Provide the [x, y] coordinate of the cell's center where the given text is located.  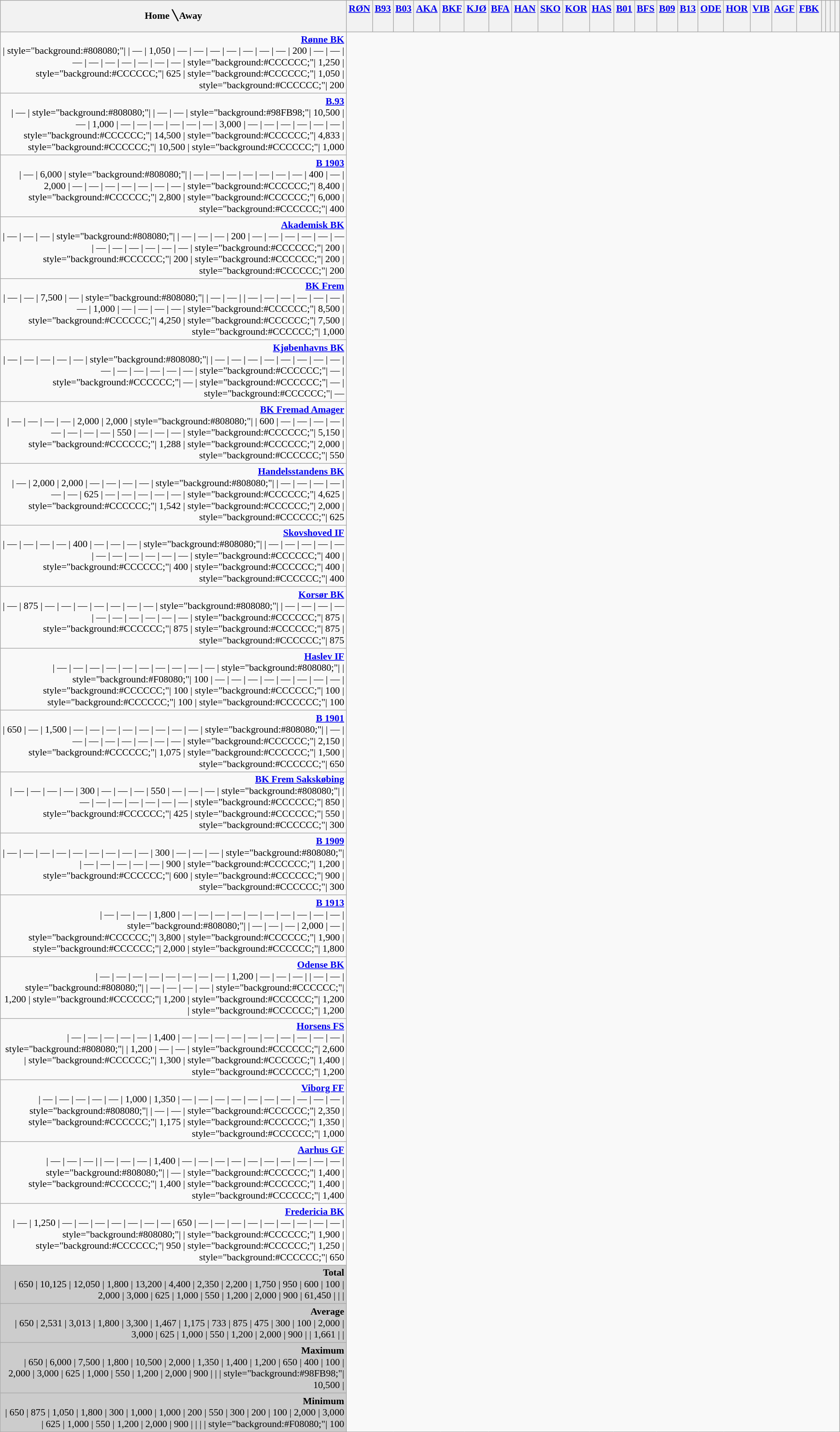
AGF [784, 8]
B13 [688, 8]
B09 [667, 8]
HAS [602, 8]
BFS [646, 8]
Home ╲ Away [174, 16]
VIB [761, 8]
KJØ [477, 8]
BFA [500, 8]
B03 [404, 8]
HOR [737, 8]
HAN [525, 8]
B93 [383, 8]
BKF [452, 8]
FBK [809, 8]
ODE [711, 8]
KOR [576, 8]
AKA [427, 8]
RØN [359, 8]
B01 [624, 8]
SKO [551, 8]
